From the cell containing the given text, extract its center point as [X, Y] coordinate. 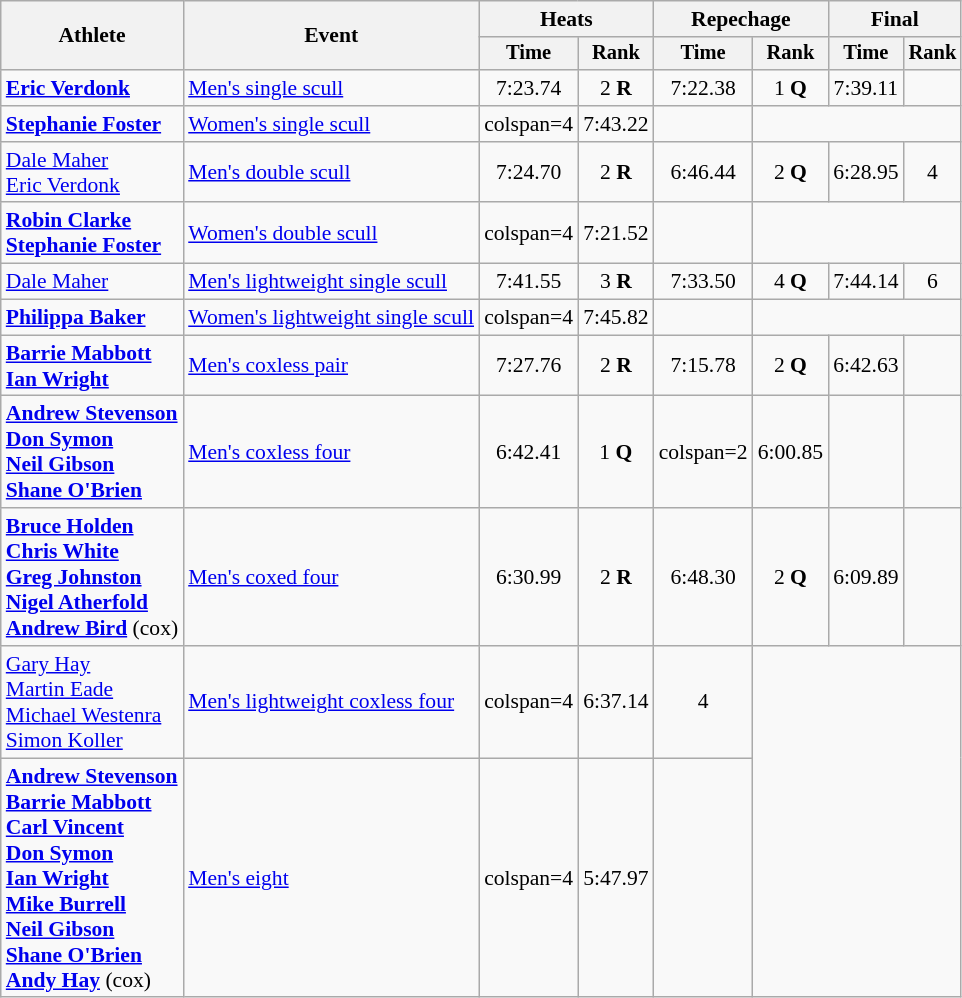
7:39.11 [866, 88]
Eric Verdonk [92, 88]
Stephanie Foster [92, 124]
Dale Maher [92, 282]
3 R [616, 282]
6:37.14 [616, 702]
6:42.63 [866, 366]
7:22.38 [704, 88]
7:41.55 [528, 282]
Women's double scull [331, 234]
Men's lightweight single scull [331, 282]
Dale MaherEric Verdonk [92, 172]
7:44.14 [866, 282]
Philippa Baker [92, 318]
7:15.78 [704, 366]
6:42.41 [528, 452]
Athlete [92, 36]
Repechage [742, 19]
7:24.70 [528, 172]
7:21.52 [616, 234]
Men's eight [331, 878]
7:45.82 [616, 318]
Women's single scull [331, 124]
6:09.89 [866, 577]
Men's single scull [331, 88]
Andrew StevensonDon SymonNeil GibsonShane O'Brien [92, 452]
Men's coxless four [331, 452]
5:47.97 [616, 878]
Gary HayMartin EadeMichael WestenraSimon Koller [92, 702]
7:33.50 [704, 282]
colspan=2 [704, 452]
Heats [566, 19]
Men's coxed four [331, 577]
Men's coxless pair [331, 366]
7:43.22 [616, 124]
6:28.95 [866, 172]
7:27.76 [528, 366]
Event [331, 36]
Bruce HoldenChris WhiteGreg JohnstonNigel AtherfoldAndrew Bird (cox) [92, 577]
Andrew StevensonBarrie MabbottCarl VincentDon SymonIan WrightMike BurrellNeil GibsonShane O'BrienAndy Hay (cox) [92, 878]
6:00.85 [790, 452]
Women's lightweight single scull [331, 318]
6:48.30 [704, 577]
Barrie MabbottIan Wright [92, 366]
Men's double scull [331, 172]
4 Q [790, 282]
Men's lightweight coxless four [331, 702]
7:23.74 [528, 88]
6 [933, 282]
Final [894, 19]
6:30.99 [528, 577]
6:46.44 [704, 172]
Robin ClarkeStephanie Foster [92, 234]
